Pinpoint the cell where the given text exists, returning its [X, Y] midpoint coordinate. 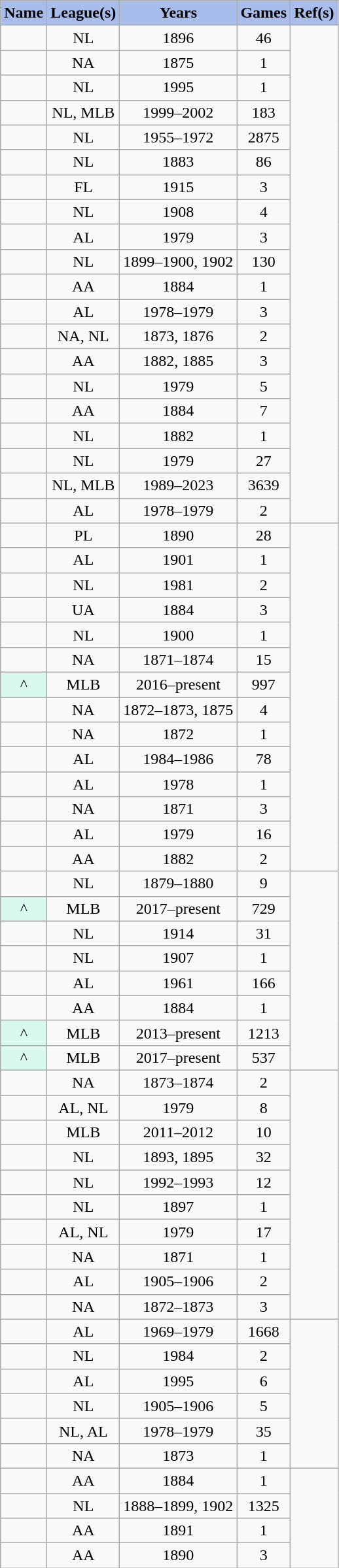
28 [264, 535]
1915 [178, 187]
Name [24, 13]
15 [264, 659]
1872–1873, 1875 [178, 709]
12 [264, 1182]
16 [264, 834]
Ref(s) [314, 13]
1879–1880 [178, 884]
1897 [178, 1207]
Years [178, 13]
1882, 1885 [178, 361]
1899–1900, 1902 [178, 261]
2013–present [178, 1033]
31 [264, 933]
1961 [178, 983]
130 [264, 261]
46 [264, 38]
729 [264, 909]
1989–2023 [178, 486]
PL [84, 535]
1891 [178, 1531]
86 [264, 162]
1992–1993 [178, 1182]
NL, AL [84, 1431]
1872–1873 [178, 1307]
2011–2012 [178, 1133]
183 [264, 112]
35 [264, 1431]
166 [264, 983]
3639 [264, 486]
FL [84, 187]
17 [264, 1232]
27 [264, 461]
1871–1874 [178, 659]
1984–1986 [178, 759]
1981 [178, 585]
1873–1874 [178, 1082]
1978 [178, 784]
1872 [178, 735]
Games [264, 13]
1984 [178, 1356]
9 [264, 884]
1893, 1895 [178, 1158]
1908 [178, 212]
UA [84, 610]
1907 [178, 958]
1873, 1876 [178, 337]
NA, NL [84, 337]
1883 [178, 162]
1999–2002 [178, 112]
2016–present [178, 684]
1213 [264, 1033]
1668 [264, 1331]
32 [264, 1158]
78 [264, 759]
1888–1899, 1902 [178, 1505]
2875 [264, 137]
1914 [178, 933]
6 [264, 1381]
1901 [178, 560]
1875 [178, 63]
8 [264, 1108]
1325 [264, 1505]
1955–1972 [178, 137]
997 [264, 684]
1896 [178, 38]
1873 [178, 1456]
537 [264, 1058]
League(s) [84, 13]
7 [264, 411]
1969–1979 [178, 1331]
1900 [178, 635]
10 [264, 1133]
